Determine the [X, Y] coordinate at the center of the cell enclosing the given text.  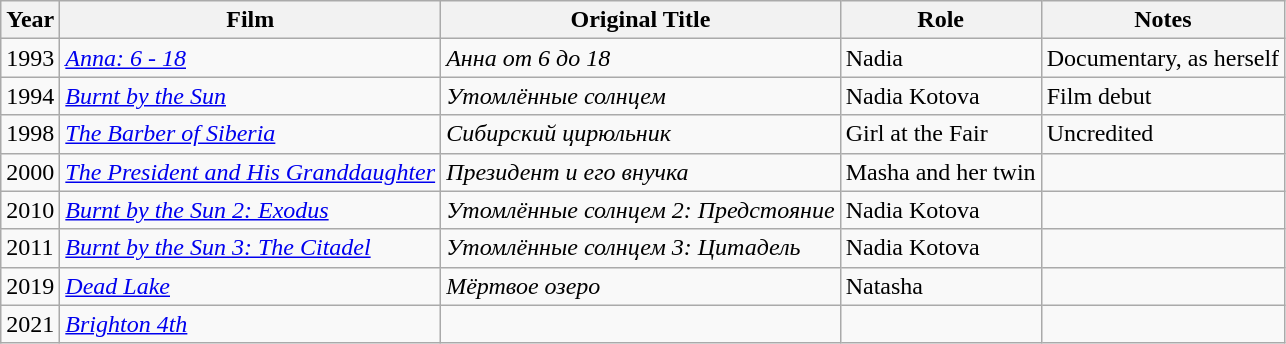
2000 [30, 172]
Burnt by the Sun 2: Exodus [250, 210]
Brighton 4th [250, 324]
Masha and her twin [940, 172]
Nadia [940, 58]
Burnt by the Sun [250, 96]
Uncredited [1162, 134]
Утомлённые солнцем 3: Цитадель [640, 248]
Утомлённые солнцем [640, 96]
2010 [30, 210]
2011 [30, 248]
2021 [30, 324]
Film debut [1162, 96]
Notes [1162, 20]
1998 [30, 134]
2019 [30, 286]
The President and His Granddaughter [250, 172]
1993 [30, 58]
Dead Lake [250, 286]
Сибирский цирюльник [640, 134]
Анна от 6 до 18 [640, 58]
Burnt by the Sun 3: The Citadel [250, 248]
Role [940, 20]
Original Title [640, 20]
Natasha [940, 286]
Girl at the Fair [940, 134]
Anna: 6 - 18 [250, 58]
Утомлённые солнцем 2: Предстояние [640, 210]
Documentary, as herself [1162, 58]
1994 [30, 96]
The Barber of Siberia [250, 134]
Мёртвое озеро [640, 286]
Film [250, 20]
Year [30, 20]
Президент и его внучка [640, 172]
